Determine the [x, y] coordinate at the center of the cell enclosing the given text.  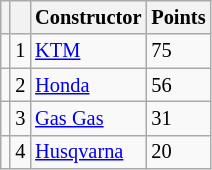
3 [20, 118]
Constructor [88, 17]
1 [20, 51]
Gas Gas [88, 118]
2 [20, 85]
31 [178, 118]
Points [178, 17]
20 [178, 152]
75 [178, 51]
KTM [88, 51]
Husqvarna [88, 152]
4 [20, 152]
Honda [88, 85]
56 [178, 85]
